Search for the cell housing the specified text and yield its (X, Y) center coordinate. 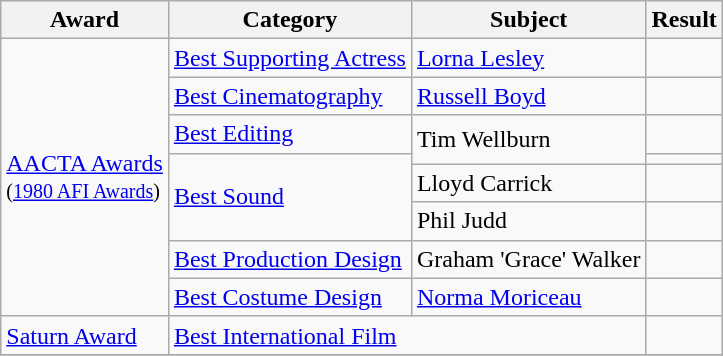
Norma Moriceau (528, 297)
Best Editing (290, 134)
Tim Wellburn (528, 140)
Best Sound (290, 196)
Lorna Lesley (528, 58)
Subject (528, 20)
Best Costume Design (290, 297)
Award (85, 20)
AACTA Awards(1980 AFI Awards) (85, 178)
Best Supporting Actress (290, 58)
Saturn Award (85, 335)
Category (290, 20)
Result (684, 20)
Best Production Design (290, 259)
Phil Judd (528, 221)
Russell Boyd (528, 96)
Graham 'Grace' Walker (528, 259)
Best Cinematography (290, 96)
Best International Film (407, 335)
Lloyd Carrick (528, 183)
